Find where the given text appears and provide that cell's center as [X, Y] coordinate. 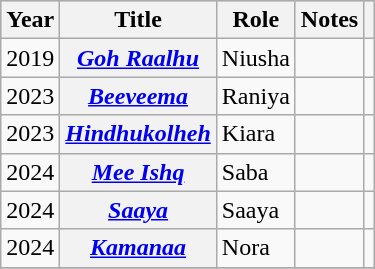
Mee Ishq [138, 172]
Saba [256, 172]
Title [138, 20]
Raniya [256, 96]
Role [256, 20]
Hindhukolheh [138, 134]
Kiara [256, 134]
Notes [329, 20]
Beeveema [138, 96]
Nora [256, 248]
2019 [30, 58]
Year [30, 20]
Kamanaa [138, 248]
Niusha [256, 58]
Goh Raalhu [138, 58]
